Extract the (x, y) coordinate from the center of the cell holding the provided text.  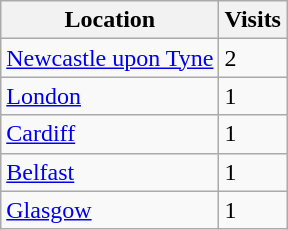
London (110, 96)
2 (253, 58)
Location (110, 20)
Visits (253, 20)
Newcastle upon Tyne (110, 58)
Glasgow (110, 210)
Cardiff (110, 134)
Belfast (110, 172)
